Capture the cell that displays the provided text and extract its [x, y] central coordinate. 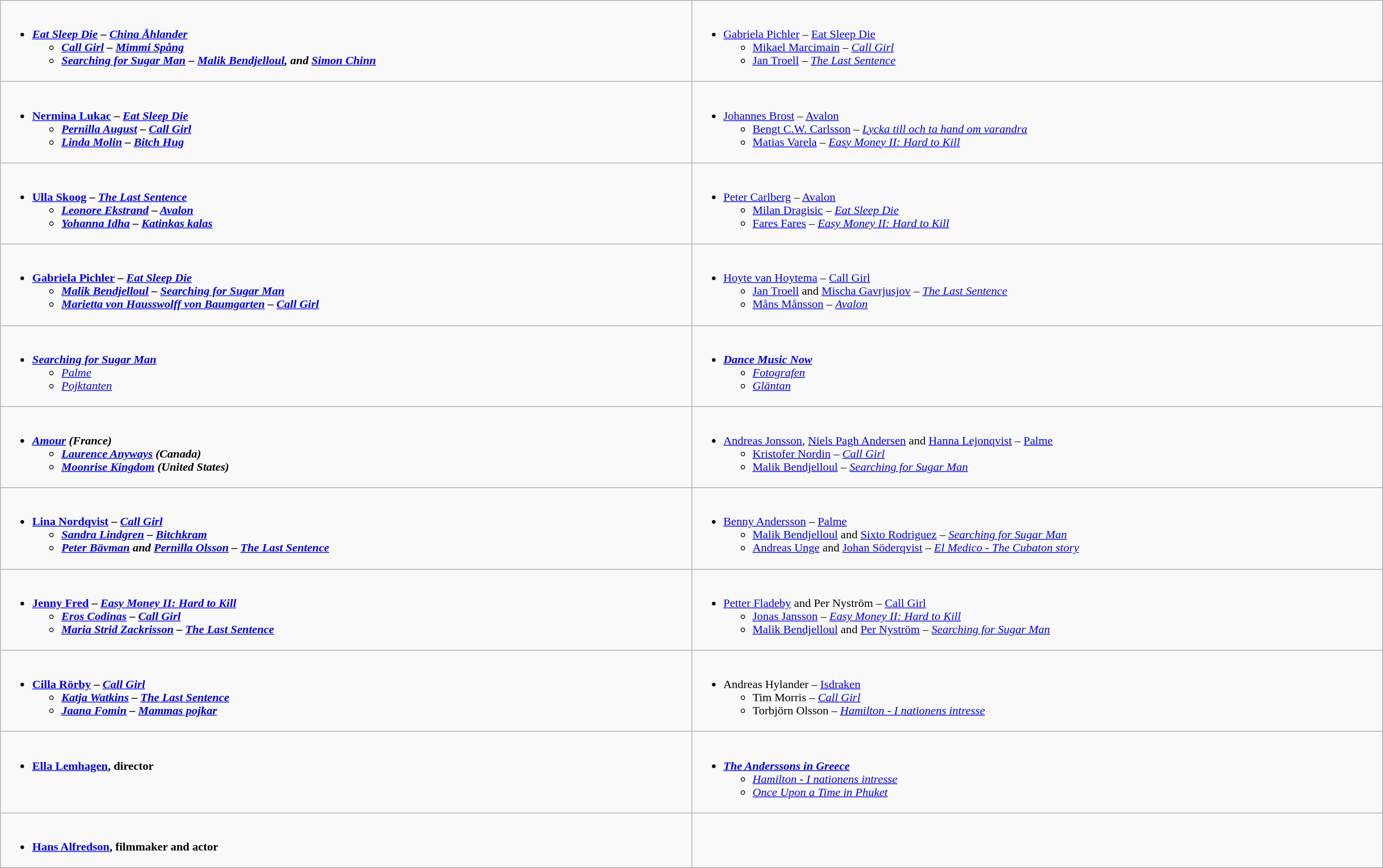
Peter Carlberg – AvalonMilan Dragisic – Eat Sleep DieFares Fares – Easy Money II: Hard to Kill [1037, 203]
Gabriela Pichler – Eat Sleep DieMalik Bendjelloul – Searching for Sugar ManMarietta von Hausswolff von Baumgarten – Call Girl [346, 285]
Hoyte van Hoytema – Call GirlJan Troell and Mischa Gavrjusjov – The Last SentenceMåns Månsson – Avalon [1037, 285]
Gabriela Pichler – Eat Sleep DieMikael Marcimain – Call GirlJan Troell – The Last Sentence [1037, 41]
Ella Lemhagen, director [346, 772]
Jenny Fred – Easy Money II: Hard to KillEros Codinas – Call GirlMaria Strid Zackrisson – The Last Sentence [346, 610]
Andreas Jonsson, Niels Pagh Andersen and Hanna Lejonqvist – PalmeKristofer Nordin – Call GirlMalik Bendjelloul – Searching for Sugar Man [1037, 447]
Johannes Brost – AvalonBengt C.W. Carlsson – Lycka till och ta hand om varandraMatias Varela – Easy Money II: Hard to Kill [1037, 123]
Andreas Hylander – IsdrakenTim Morris – Call GirlTorbjörn Olsson – Hamilton - I nationens intresse [1037, 691]
Cilla Rörby – Call GirlKatja Watkins – The Last SentenceJaana Fomin – Mammas pojkar [346, 691]
Amour (France)Laurence Anyways (Canada)Moonrise Kingdom (United States) [346, 447]
Lina Nordqvist – Call GirlSandra Lindgren – BitchkramPeter Bävman and Pernilla Olsson – The Last Sentence [346, 528]
Hans Alfredson, filmmaker and actor [346, 840]
Dance Music NowFotografenGläntan [1037, 366]
Searching for Sugar ManPalmePojktanten [346, 366]
Eat Sleep Die – China ÅhlanderCall Girl – Mimmi SpångSearching for Sugar Man – Malik Bendjelloul, and Simon Chinn [346, 41]
Petter Fladeby and Per Nyström – Call GirlJonas Jansson – Easy Money II: Hard to KillMalik Bendjelloul and Per Nyström – Searching for Sugar Man [1037, 610]
Nermina Lukac – Eat Sleep DiePernilla August – Call GirlLinda Molin – Bitch Hug [346, 123]
The Anderssons in GreeceHamilton - I nationens intresseOnce Upon a Time in Phuket [1037, 772]
Ulla Skoog – The Last SentenceLeonore Ekstrand – AvalonYohanna Idha – Katinkas kalas [346, 203]
